Detect which cell encompasses the target text, then output its [X, Y] center coordinate. 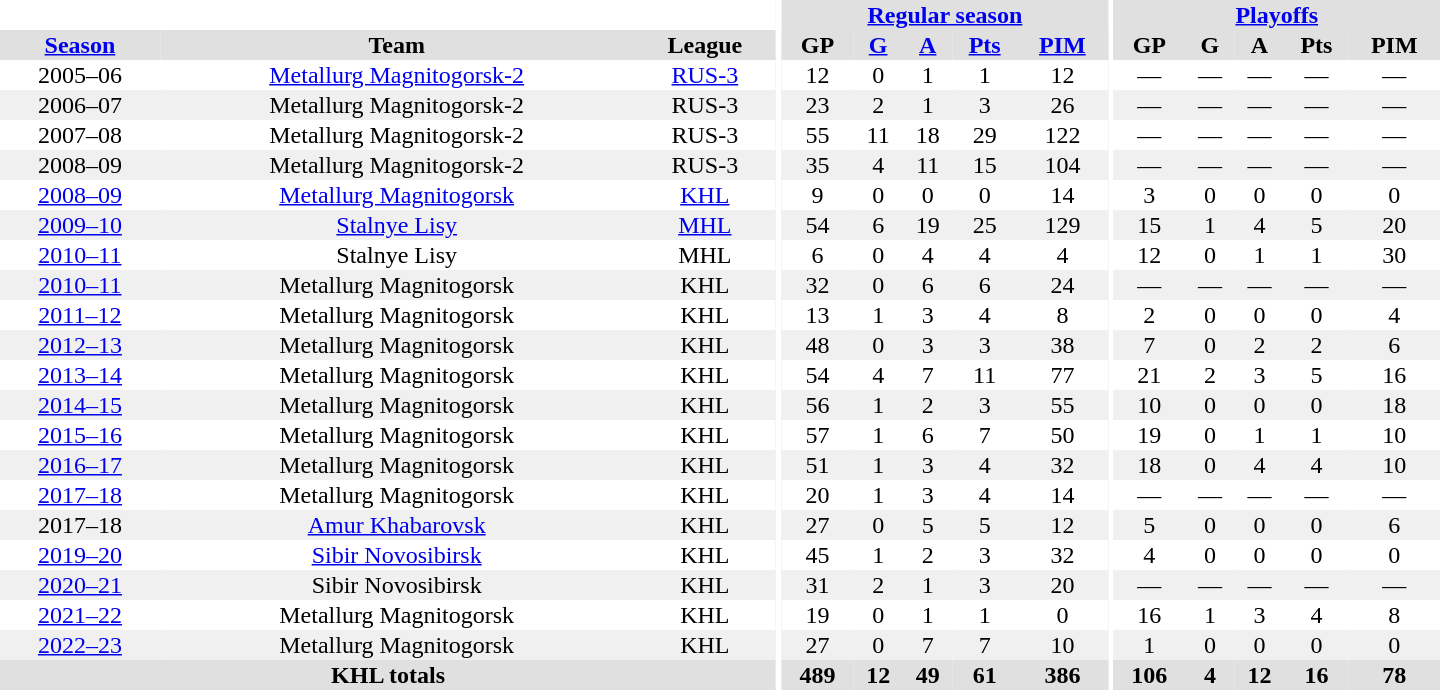
45 [818, 555]
2016–17 [80, 465]
2013–14 [80, 375]
League [706, 45]
2014–15 [80, 405]
56 [818, 405]
104 [1062, 165]
23 [818, 105]
2006–07 [80, 105]
129 [1062, 225]
2021–22 [80, 615]
51 [818, 465]
2019–20 [80, 555]
2007–08 [80, 135]
2005–06 [80, 75]
78 [1394, 675]
77 [1062, 375]
38 [1062, 345]
31 [818, 585]
25 [985, 225]
13 [818, 315]
Team [397, 45]
122 [1062, 135]
29 [985, 135]
2011–12 [80, 315]
61 [985, 675]
50 [1062, 435]
35 [818, 165]
2020–21 [80, 585]
48 [818, 345]
26 [1062, 105]
24 [1062, 285]
386 [1062, 675]
Regular season [945, 15]
KHL totals [388, 675]
2012–13 [80, 345]
30 [1394, 255]
9 [818, 195]
Season [80, 45]
21 [1150, 375]
2015–16 [80, 435]
Amur Khabarovsk [397, 525]
2022–23 [80, 645]
49 [928, 675]
106 [1150, 675]
Playoffs [1277, 15]
57 [818, 435]
489 [818, 675]
2009–10 [80, 225]
